For the text-containing cell, return its midpoint in (X, Y) coordinate format. 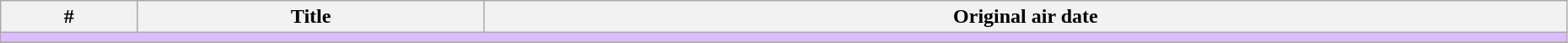
# (69, 17)
Original air date (1026, 17)
Title (311, 17)
